Capture the cell that displays the provided text and extract its (x, y) central coordinate. 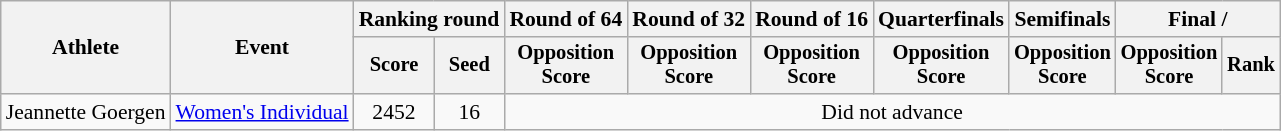
Ranking round (430, 19)
Round of 32 (688, 19)
Quarterfinals (941, 19)
16 (469, 112)
Rank (1251, 66)
Event (262, 48)
Jeannette Goergen (86, 112)
2452 (394, 112)
Seed (469, 66)
Round of 64 (566, 19)
Round of 16 (812, 19)
Final / (1198, 19)
Semifinals (1062, 19)
Athlete (86, 48)
Did not advance (892, 112)
Score (394, 66)
Women's Individual (262, 112)
